Search for the cell housing the specified text and yield its (X, Y) center coordinate. 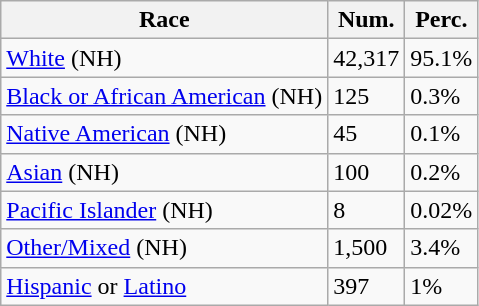
100 (366, 172)
1,500 (366, 248)
125 (366, 96)
95.1% (442, 58)
1% (442, 286)
Pacific Islander (NH) (164, 210)
Native American (NH) (164, 134)
Num. (366, 20)
Race (164, 20)
0.1% (442, 134)
3.4% (442, 248)
42,317 (366, 58)
White (NH) (164, 58)
0.2% (442, 172)
Asian (NH) (164, 172)
0.02% (442, 210)
Black or African American (NH) (164, 96)
Perc. (442, 20)
Hispanic or Latino (164, 286)
8 (366, 210)
397 (366, 286)
45 (366, 134)
Other/Mixed (NH) (164, 248)
0.3% (442, 96)
